Determine the [X, Y] coordinate at the center of the cell enclosing the given text.  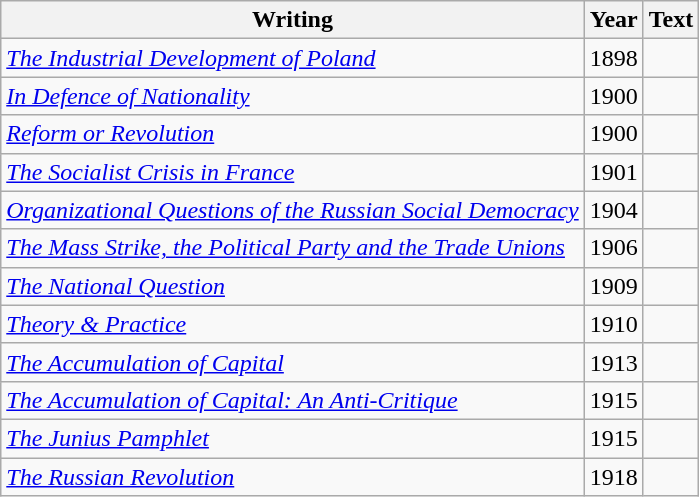
1901 [614, 172]
1918 [614, 477]
Organizational Questions of the Russian Social Democracy [292, 210]
In Defence of Nationality [292, 96]
The Accumulation of Capital: An Anti-Critique [292, 400]
1913 [614, 362]
Reform or Revolution [292, 134]
The National Question [292, 286]
The Accumulation of Capital [292, 362]
1909 [614, 286]
1898 [614, 58]
Theory & Practice [292, 324]
1906 [614, 248]
The Junius Pamphlet [292, 438]
The Socialist Crisis in France [292, 172]
Year [614, 20]
Writing [292, 20]
The Mass Strike, the Political Party and the Trade Unions [292, 248]
The Russian Revolution [292, 477]
The Industrial Development of Poland [292, 58]
1904 [614, 210]
Text [671, 20]
1910 [614, 324]
